Return (X, Y) of the center of cell containing provided text 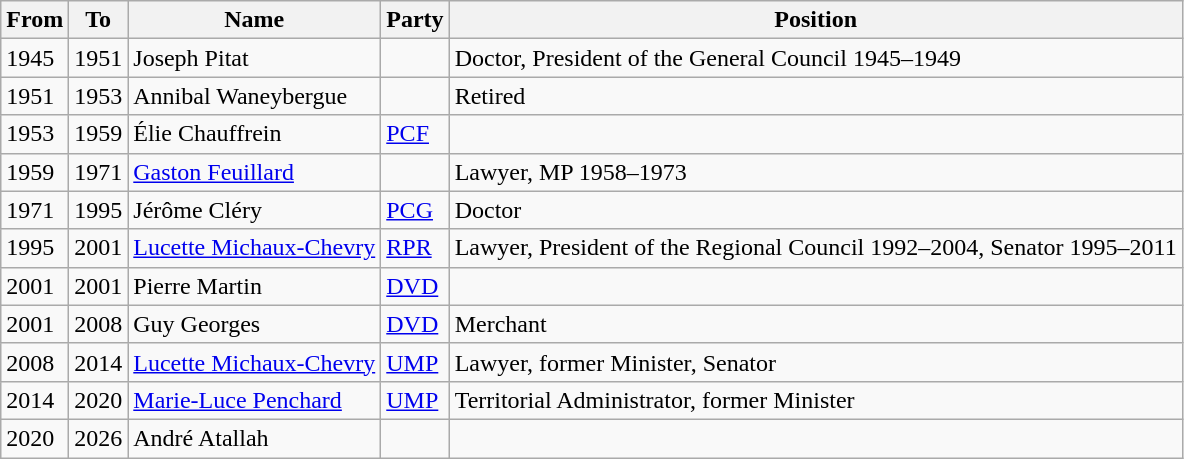
Jérôme Cléry (254, 210)
PCF (415, 134)
Doctor, President of the General Council 1945–1949 (816, 58)
Party (415, 20)
1945 (35, 58)
Marie-Luce Penchard (254, 400)
Retired (816, 96)
Territorial Administrator, former Minister (816, 400)
Lawyer, former Minister, Senator (816, 362)
Merchant (816, 324)
RPR (415, 248)
Joseph Pitat (254, 58)
Guy Georges (254, 324)
Pierre Martin (254, 286)
From (35, 20)
Annibal Waneybergue (254, 96)
To (98, 20)
Lawyer, President of the Regional Council 1992–2004, Senator 1995–2011 (816, 248)
PCG (415, 210)
2026 (98, 438)
Doctor (816, 210)
Name (254, 20)
Lawyer, MP 1958–1973 (816, 172)
André Atallah (254, 438)
Position (816, 20)
Gaston Feuillard (254, 172)
Élie Chauffrein (254, 134)
